Pinpoint the cell where the given text exists, returning its [x, y] midpoint coordinate. 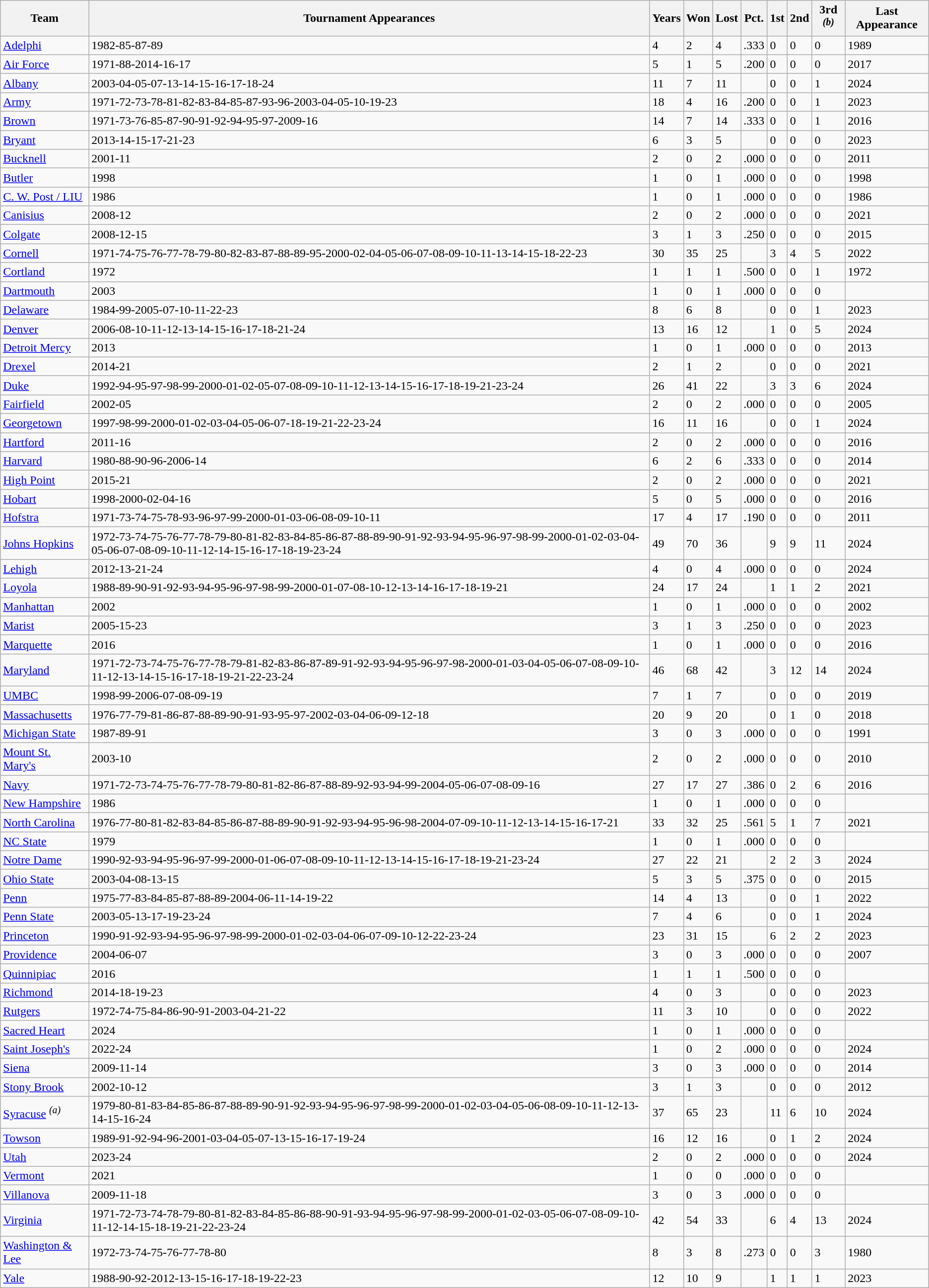
.375 [754, 879]
Tournament Appearances [369, 18]
Michigan State [45, 733]
2007 [887, 954]
Manhattan [45, 607]
15 [727, 936]
49 [666, 543]
.561 [754, 822]
.386 [754, 785]
54 [698, 1220]
Colgate [45, 234]
37 [666, 1113]
1990-92-93-94-95-96-97-99-2000-01-06-07-08-09-10-11-12-13-14-15-16-17-18-19-21-23-24 [369, 860]
2003-05-13-17-19-23-24 [369, 917]
1984-99-2005-07-10-11-22-23 [369, 310]
41 [698, 385]
Siena [45, 1068]
Mount St. Mary's [45, 759]
Vermont [45, 1176]
2022-24 [369, 1049]
Towson [45, 1138]
2003-04-05-07-13-14-15-16-17-18-24 [369, 83]
Navy [45, 785]
2015-21 [369, 480]
2004-06-07 [369, 954]
1971-74-75-76-77-78-79-80-82-83-87-88-89-95-2000-02-04-05-06-07-08-09-10-11-13-14-15-18-22-23 [369, 253]
Yale [45, 1278]
Team [45, 18]
.190 [754, 518]
2001-11 [369, 159]
Maryland [45, 670]
Lehigh [45, 569]
1976-77-79-81-86-87-88-89-90-91-93-95-97-2002-03-04-06-09-12-18 [369, 714]
1979 [369, 841]
Saint Joseph's [45, 1049]
Hobart [45, 499]
36 [727, 543]
1975-77-83-84-85-87-88-89-2004-06-11-14-19-22 [369, 898]
2002-05 [369, 404]
1976-77-80-81-82-83-84-85-86-87-88-89-90-91-92-93-94-95-96-98-2004-07-09-10-11-12-13-14-15-16-17-21 [369, 822]
1982-85-87-89 [369, 45]
1989 [887, 45]
2005 [887, 404]
1st [777, 18]
Delaware [45, 310]
Quinnipiac [45, 973]
46 [666, 670]
Sacred Heart [45, 1030]
1989-91-92-94-96-2001-03-04-05-07-13-15-16-17-19-24 [369, 1138]
Detroit Mercy [45, 347]
1990-91-92-93-94-95-96-97-98-99-2000-01-02-03-04-06-07-09-10-12-22-23-24 [369, 936]
Richmond [45, 992]
2013-14-15-17-21-23 [369, 140]
3rd (b) [829, 18]
Notre Dame [45, 860]
2009-11-14 [369, 1068]
2nd [799, 18]
30 [666, 253]
1988-89-90-91-92-93-94-95-96-97-98-99-2000-01-07-08-10-12-13-14-16-17-18-19-21 [369, 588]
2011-16 [369, 442]
Won [698, 18]
68 [698, 670]
70 [698, 543]
North Carolina [45, 822]
Providence [45, 954]
Duke [45, 385]
Years [666, 18]
1997-98-99-2000-01-02-03-04-05-06-07-18-19-21-22-23-24 [369, 423]
2006-08-10-11-12-13-14-15-16-17-18-21-24 [369, 329]
Loyola [45, 588]
1980-88-90-96-2006-14 [369, 461]
32 [698, 822]
1971-73-74-75-78-93-96-97-99-2000-01-03-06-08-09-10-11 [369, 518]
Stony Brook [45, 1087]
1992-94-95-97-98-99-2000-01-02-05-07-08-09-10-11-12-13-14-15-16-17-18-19-21-23-24 [369, 385]
C. W. Post / LIU [45, 197]
2009-11-18 [369, 1195]
1971-72-73-74-75-76-77-78-79-81-82-83-86-87-89-91-92-93-94-95-96-97-98-2000-01-03-04-05-06-07-08-09-10-11-12-13-14-15-16-17-18-19-21-22-23-24 [369, 670]
1987-89-91 [369, 733]
UMBC [45, 695]
2005-15-23 [369, 625]
2010 [887, 759]
2023-24 [369, 1157]
2012 [887, 1087]
Pct. [754, 18]
2003 [369, 291]
2012-13-21-24 [369, 569]
Bryant [45, 140]
High Point [45, 480]
2003-10 [369, 759]
1971-72-73-78-81-82-83-84-85-87-93-96-2003-04-05-10-19-23 [369, 102]
Marquette [45, 644]
Princeton [45, 936]
1972-73-74-75-76-77-78-80 [369, 1253]
Ohio State [45, 879]
Massachusetts [45, 714]
1972-74-75-84-86-90-91-2003-04-21-22 [369, 1011]
2002-10-12 [369, 1087]
Marist [45, 625]
Dartmouth [45, 291]
2003-04-08-13-15 [369, 879]
Last Appearance [887, 18]
65 [698, 1113]
NC State [45, 841]
2017 [887, 64]
31 [698, 936]
Washington & Lee [45, 1253]
Utah [45, 1157]
.273 [754, 1253]
1971-88-2014-16-17 [369, 64]
1998-2000-02-04-16 [369, 499]
1971-72-73-74-75-76-77-78-79-80-81-82-86-87-88-89-92-93-94-99-2004-05-06-07-08-09-16 [369, 785]
2019 [887, 695]
Rutgers [45, 1011]
Hartford [45, 442]
Bucknell [45, 159]
Denver [45, 329]
Penn [45, 898]
Army [45, 102]
New Hampshire [45, 804]
2014-21 [369, 366]
Adelphi [45, 45]
1988-90-92-2012-13-15-16-17-18-19-22-23 [369, 1278]
1980 [887, 1253]
Lost [727, 18]
21 [727, 860]
Cornell [45, 253]
Syracuse (a) [45, 1113]
Cortland [45, 272]
Johns Hopkins [45, 543]
Hofstra [45, 518]
2018 [887, 714]
Penn State [45, 917]
1971-73-76-85-87-90-91-92-94-95-97-2009-16 [369, 121]
1991 [887, 733]
1979-80-81-83-84-85-86-87-88-89-90-91-92-93-94-95-96-97-98-99-2000-01-02-03-04-05-06-08-09-10-11-12-13-14-15-16-24 [369, 1113]
Fairfield [45, 404]
Brown [45, 121]
Air Force [45, 64]
Butler [45, 178]
35 [698, 253]
26 [666, 385]
1971-72-73-74-78-79-80-81-82-83-84-85-86-88-90-91-93-94-95-96-97-98-99-2000-01-02-03-05-06-07-08-09-10-11-12-14-15-18-19-21-22-23-24 [369, 1220]
Villanova [45, 1195]
18 [666, 102]
1998-99-2006-07-08-09-19 [369, 695]
Drexel [45, 366]
Albany [45, 83]
Georgetown [45, 423]
Harvard [45, 461]
2008-12-15 [369, 234]
2008-12 [369, 215]
2014-18-19-23 [369, 992]
Canisius [45, 215]
Virginia [45, 1220]
